Return (x, y) of the center of cell containing provided text 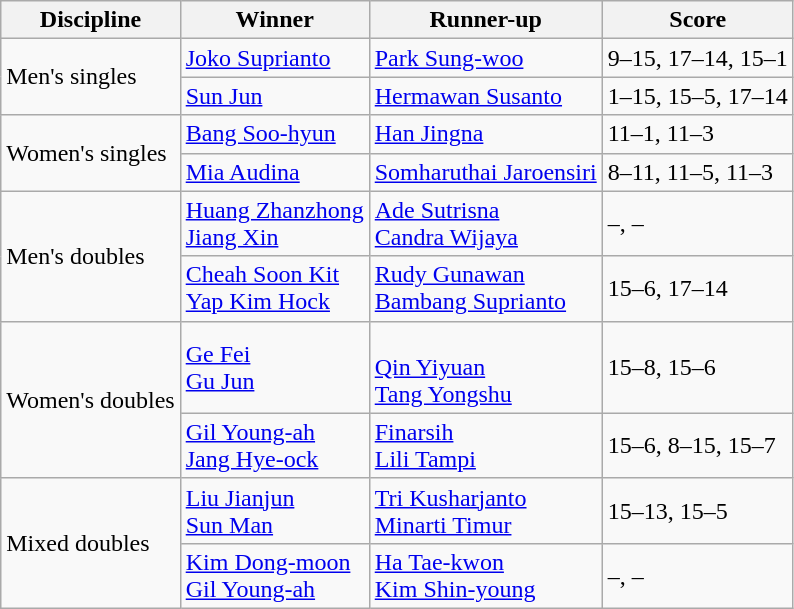
Joko Suprianto (274, 58)
Men's singles (90, 77)
Park Sung-woo (486, 58)
Score (698, 20)
Men's doubles (90, 256)
Liu Jianjun Sun Man (274, 510)
15–6, 8–15, 15–7 (698, 446)
15–6, 17–14 (698, 288)
Somharuthai Jaroensiri (486, 172)
Ade Sutrisna Candra Wijaya (486, 224)
Finarsih Lili Tampi (486, 446)
Huang Zhanzhong Jiang Xin (274, 224)
Rudy Gunawan Bambang Suprianto (486, 288)
Tri Kusharjanto Minarti Timur (486, 510)
Ha Tae-kwon Kim Shin-young (486, 576)
Cheah Soon Kit Yap Kim Hock (274, 288)
15–8, 15–6 (698, 367)
Sun Jun (274, 96)
Han Jingna (486, 134)
11–1, 11–3 (698, 134)
1–15, 15–5, 17–14 (698, 96)
Qin Yiyuan Tang Yongshu (486, 367)
Hermawan Susanto (486, 96)
Kim Dong-moon Gil Young-ah (274, 576)
15–13, 15–5 (698, 510)
Winner (274, 20)
Bang Soo-hyun (274, 134)
Women's singles (90, 153)
8–11, 11–5, 11–3 (698, 172)
Women's doubles (90, 400)
Discipline (90, 20)
Mia Audina (274, 172)
Runner-up (486, 20)
Ge Fei Gu Jun (274, 367)
Mixed doubles (90, 543)
Gil Young-ah Jang Hye-ock (274, 446)
9–15, 17–14, 15–1 (698, 58)
